Pinpoint the cell where the given text exists, returning its (X, Y) midpoint coordinate. 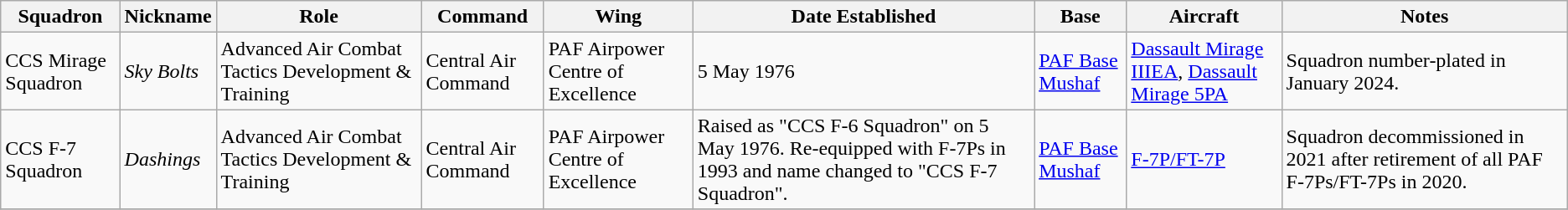
Command (482, 17)
Squadron (60, 17)
Dassault Mirage IIIEA, Dassault Mirage 5PA (1204, 71)
CCS F-7 Squadron (60, 159)
Wing (618, 17)
5 May 1976 (863, 71)
Notes (1424, 17)
Base (1081, 17)
Raised as "CCS F-6 Squadron" on 5 May 1976. Re-equipped with F-7Ps in 1993 and name changed to "CCS F-7 Squadron". (863, 159)
Date Established (863, 17)
Squadron decommissioned in 2021 after retirement of all PAF F-7Ps/FT-7Ps in 2020. (1424, 159)
CCS Mirage Squadron (60, 71)
F-7P/FT-7P (1204, 159)
Squadron number-plated in January 2024. (1424, 71)
Dashings (168, 159)
Nickname (168, 17)
Sky Bolts (168, 71)
Aircraft (1204, 17)
Role (318, 17)
